Identify which cell holds the provided text, then report its (x, y) central coordinate. 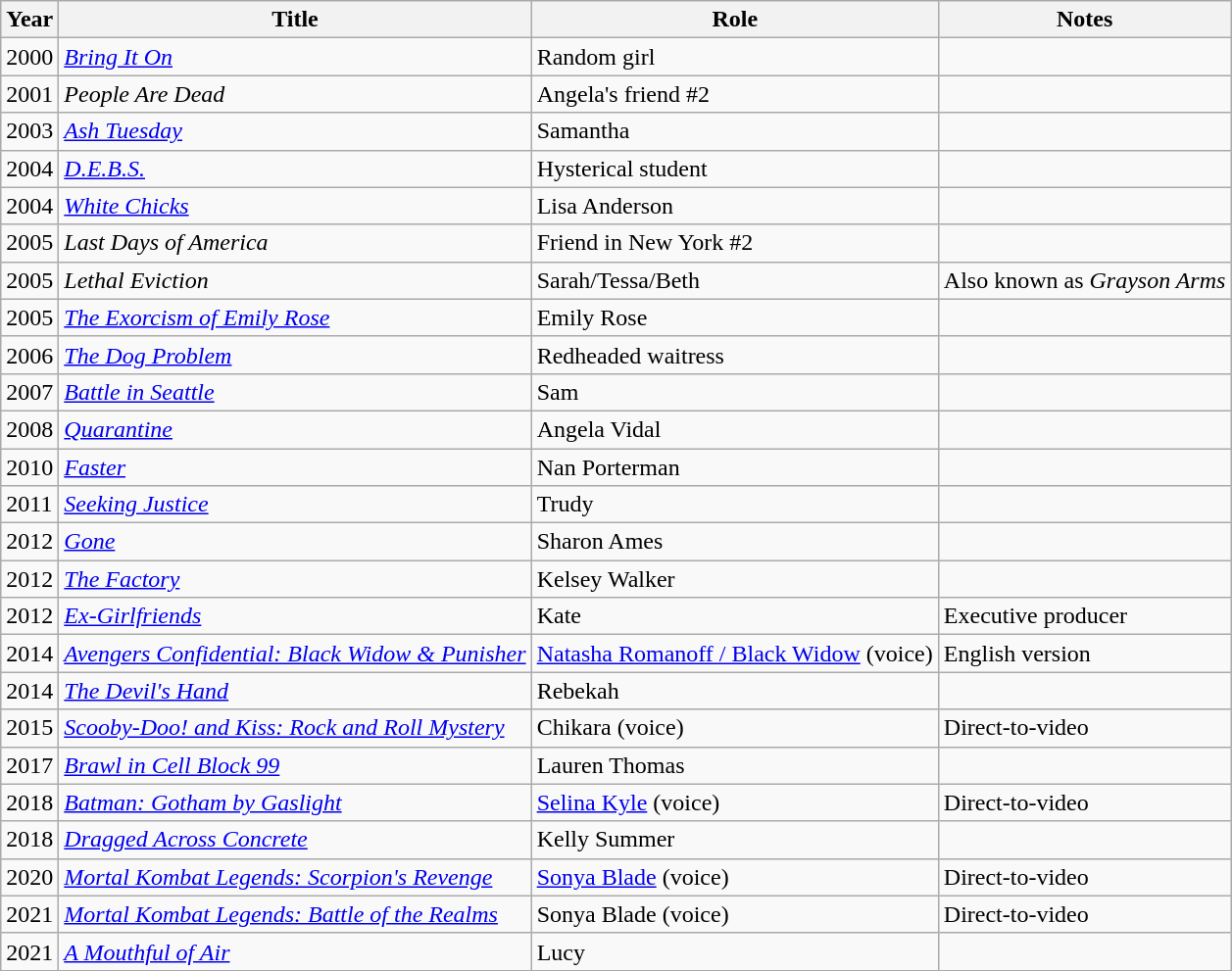
Title (295, 20)
Battle in Seattle (295, 392)
Random girl (735, 57)
Scooby-Doo! and Kiss: Rock and Roll Mystery (295, 728)
Lisa Anderson (735, 206)
Quarantine (295, 429)
Ash Tuesday (295, 131)
A Mouthful of Air (295, 951)
Nan Porterman (735, 467)
Chikara (voice) (735, 728)
People Are Dead (295, 94)
Redheaded waitress (735, 355)
Emily Rose (735, 317)
2017 (29, 765)
2008 (29, 429)
Mortal Kombat Legends: Battle of the Realms (295, 914)
Lethal Eviction (295, 280)
2006 (29, 355)
Angela Vidal (735, 429)
Selina Kyle (voice) (735, 802)
Dragged Across Concrete (295, 840)
The Factory (295, 579)
The Exorcism of Emily Rose (295, 317)
Angela's friend #2 (735, 94)
Friend in New York #2 (735, 243)
Kelsey Walker (735, 579)
Last Days of America (295, 243)
Sarah/Tessa/Beth (735, 280)
D.E.B.S. (295, 169)
Hysterical student (735, 169)
Samantha (735, 131)
Rebekah (735, 691)
Natasha Romanoff / Black Widow (voice) (735, 654)
Sam (735, 392)
Also known as Grayson Arms (1084, 280)
2011 (29, 505)
Bring It On (295, 57)
Executive producer (1084, 616)
White Chicks (295, 206)
Gone (295, 542)
2010 (29, 467)
Year (29, 20)
2001 (29, 94)
Faster (295, 467)
Sharon Ames (735, 542)
Role (735, 20)
English version (1084, 654)
2015 (29, 728)
Lauren Thomas (735, 765)
2007 (29, 392)
Lucy (735, 951)
2020 (29, 877)
Batman: Gotham by Gaslight (295, 802)
Avengers Confidential: Black Widow & Punisher (295, 654)
Trudy (735, 505)
Notes (1084, 20)
Mortal Kombat Legends: Scorpion's Revenge (295, 877)
Ex-Girlfriends (295, 616)
Kate (735, 616)
The Dog Problem (295, 355)
Seeking Justice (295, 505)
The Devil's Hand (295, 691)
Kelly Summer (735, 840)
2000 (29, 57)
Brawl in Cell Block 99 (295, 765)
2003 (29, 131)
